Identify which cell holds the provided text, then report its (X, Y) central coordinate. 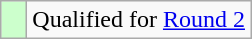
Qualified for Round 2 (139, 20)
